Provide the (X, Y) coordinate of the cell's center where the given text is located.  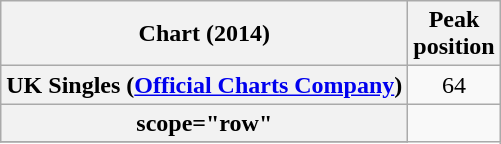
Chart (2014) (204, 34)
UK Singles (Official Charts Company) (204, 85)
64 (454, 85)
Peakposition (454, 34)
scope="row" (204, 123)
